Search for the cell housing the specified text and yield its (x, y) center coordinate. 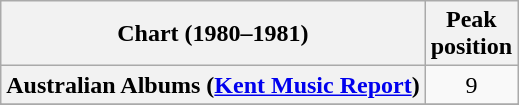
Peakposition (471, 34)
Chart (1980–1981) (213, 34)
Australian Albums (Kent Music Report) (213, 85)
9 (471, 85)
